Extract the [x, y] coordinate from the center of the cell holding the provided text.  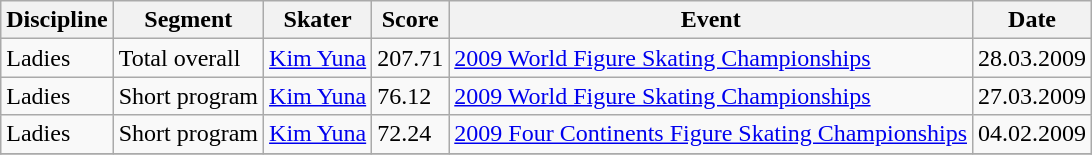
28.03.2009 [1032, 58]
Event [711, 20]
72.24 [410, 134]
27.03.2009 [1032, 96]
Date [1032, 20]
207.71 [410, 58]
Discipline [57, 20]
76.12 [410, 96]
Skater [318, 20]
2009 Four Continents Figure Skating Championships [711, 134]
Score [410, 20]
04.02.2009 [1032, 134]
Segment [188, 20]
Total overall [188, 58]
